Return [x, y] of the center of cell containing provided text 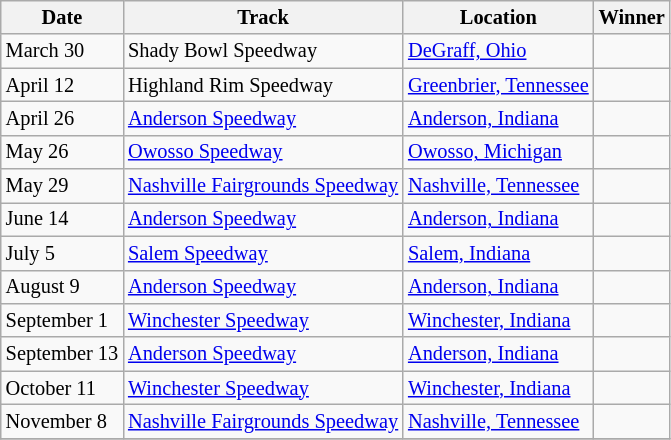
May 26 [62, 152]
Salem, Indiana [498, 253]
July 5 [62, 253]
Date [62, 17]
March 30 [62, 51]
Highland Rim Speedway [263, 85]
April 26 [62, 118]
June 14 [62, 219]
October 11 [62, 388]
Greenbrier, Tennessee [498, 85]
Shady Bowl Speedway [263, 51]
Owosso Speedway [263, 152]
Owosso, Michigan [498, 152]
DeGraff, Ohio [498, 51]
November 8 [62, 421]
Location [498, 17]
August 9 [62, 287]
September 13 [62, 354]
Track [263, 17]
September 1 [62, 320]
April 12 [62, 85]
Winner [632, 17]
Salem Speedway [263, 253]
May 29 [62, 186]
